Detect which cell encompasses the target text, then output its [x, y] center coordinate. 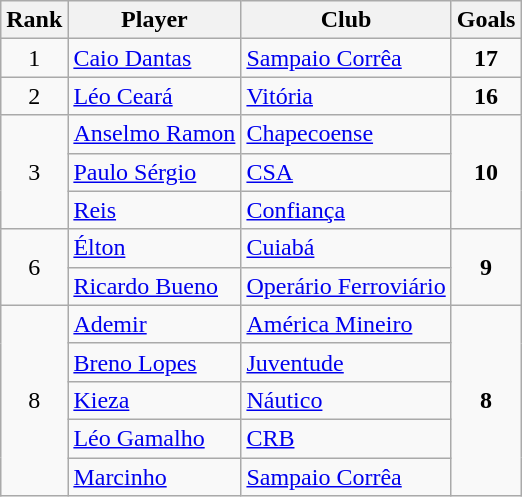
Cuiabá [346, 248]
Élton [154, 248]
Anselmo Ramon [154, 134]
Rank [34, 20]
9 [486, 267]
Marcinho [154, 477]
3 [34, 172]
Player [154, 20]
Breno Lopes [154, 362]
Reis [154, 210]
10 [486, 172]
Ricardo Bueno [154, 286]
Ademir [154, 324]
17 [486, 58]
Caio Dantas [154, 58]
Náutico [346, 400]
Vitória [346, 96]
Club [346, 20]
Léo Ceará [154, 96]
Confiança [346, 210]
Kieza [154, 400]
6 [34, 267]
América Mineiro [346, 324]
Chapecoense [346, 134]
1 [34, 58]
Juventude [346, 362]
CRB [346, 438]
2 [34, 96]
CSA [346, 172]
Operário Ferroviário [346, 286]
Léo Gamalho [154, 438]
16 [486, 96]
Goals [486, 20]
Paulo Sérgio [154, 172]
